Provide the [x, y] coordinate of the cell's center where the given text is located.  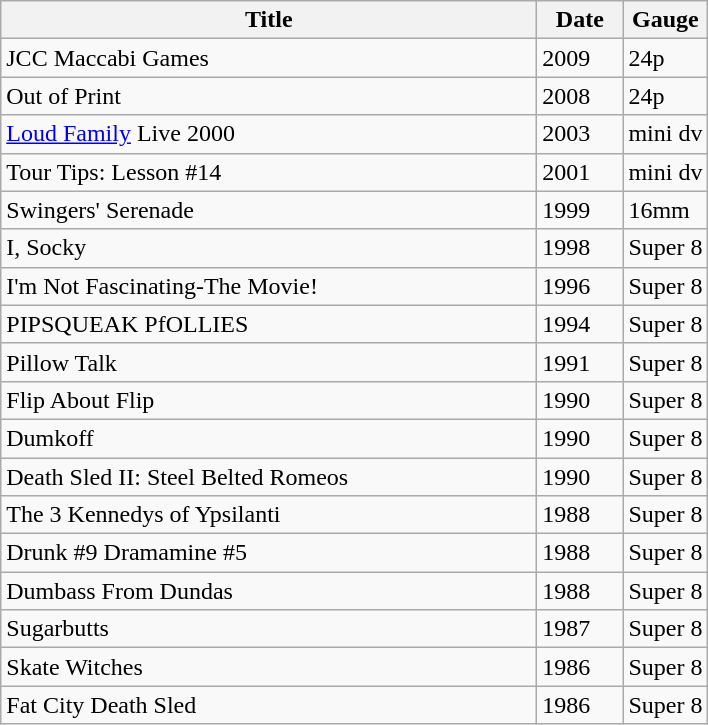
1987 [580, 629]
Date [580, 20]
Gauge [666, 20]
Swingers' Serenade [269, 210]
2001 [580, 172]
I'm Not Fascinating-The Movie! [269, 286]
JCC Maccabi Games [269, 58]
I, Socky [269, 248]
PIPSQUEAK PfOLLIES [269, 324]
2009 [580, 58]
1999 [580, 210]
1991 [580, 362]
2008 [580, 96]
Sugarbutts [269, 629]
The 3 Kennedys of Ypsilanti [269, 515]
Dumbass From Dundas [269, 591]
Skate Witches [269, 667]
1994 [580, 324]
Pillow Talk [269, 362]
1998 [580, 248]
Loud Family Live 2000 [269, 134]
Out of Print [269, 96]
Dumkoff [269, 438]
2003 [580, 134]
Fat City Death Sled [269, 705]
Flip About Flip [269, 400]
16mm [666, 210]
Drunk #9 Dramamine #5 [269, 553]
Title [269, 20]
1996 [580, 286]
Death Sled II: Steel Belted Romeos [269, 477]
Tour Tips: Lesson #14 [269, 172]
